Capture the cell that displays the provided text and extract its (x, y) central coordinate. 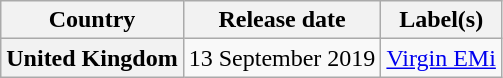
Country (92, 20)
United Kingdom (92, 58)
Virgin EMi (442, 58)
Release date (282, 20)
Label(s) (442, 20)
13 September 2019 (282, 58)
